Pinpoint the cell where the given text exists, returning its (X, Y) midpoint coordinate. 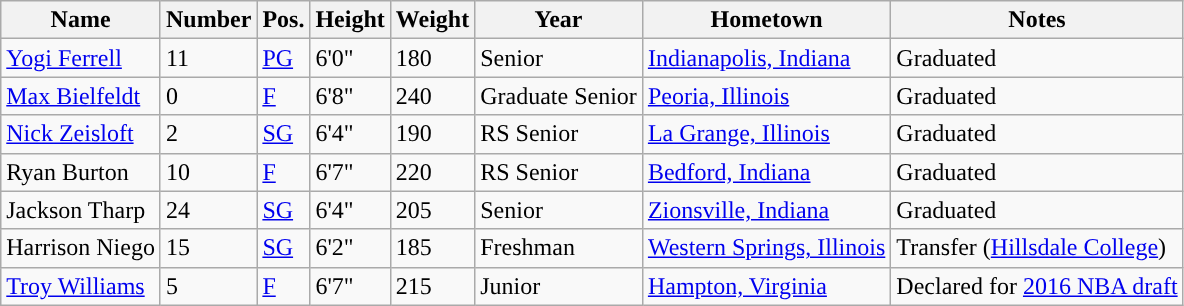
Max Bielfeldt (81, 96)
220 (432, 172)
240 (432, 96)
Indianapolis, Indiana (766, 58)
Transfer (Hillsdale College) (1037, 248)
Ryan Burton (81, 172)
Yogi Ferrell (81, 58)
6'0" (350, 58)
5 (208, 286)
0 (208, 96)
Harrison Niego (81, 248)
Troy Williams (81, 286)
Name (81, 20)
Notes (1037, 20)
PG (284, 58)
Junior (559, 286)
15 (208, 248)
Nick Zeisloft (81, 134)
6'2" (350, 248)
Zionsville, Indiana (766, 210)
24 (208, 210)
Peoria, Illinois (766, 96)
Year (559, 20)
Number (208, 20)
Graduate Senior (559, 96)
6'8" (350, 96)
Pos. (284, 20)
205 (432, 210)
Jackson Tharp (81, 210)
Hampton, Virginia (766, 286)
215 (432, 286)
11 (208, 58)
Freshman (559, 248)
190 (432, 134)
Bedford, Indiana (766, 172)
Weight (432, 20)
Hometown (766, 20)
10 (208, 172)
La Grange, Illinois (766, 134)
2 (208, 134)
Western Springs, Illinois (766, 248)
180 (432, 58)
185 (432, 248)
Height (350, 20)
Declared for 2016 NBA draft (1037, 286)
